Output the (X, Y) coordinate of the center of the cell containing the given text.  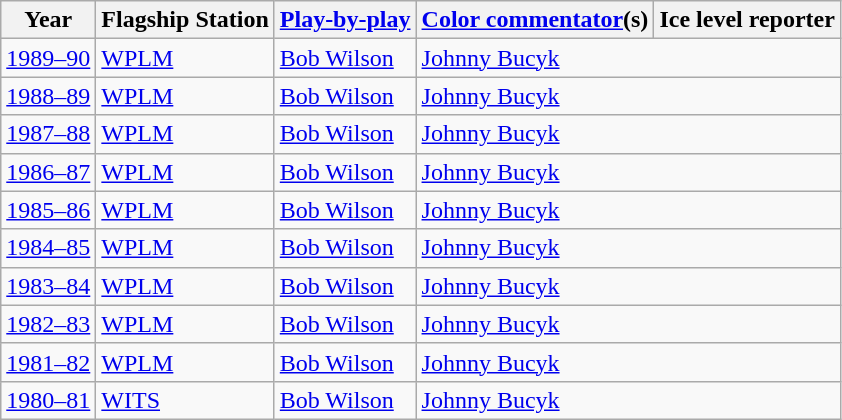
WITS (185, 400)
1983–84 (48, 286)
1988–89 (48, 96)
Play-by-play (345, 20)
Year (48, 20)
1989–90 (48, 58)
1980–81 (48, 400)
1981–82 (48, 362)
1986–87 (48, 172)
Color commentator(s) (535, 20)
Ice level reporter (748, 20)
1982–83 (48, 324)
1984–85 (48, 248)
1985–86 (48, 210)
1987–88 (48, 134)
Flagship Station (185, 20)
